Return the (X, Y) coordinate for the center point of the cell that contains the specified text.  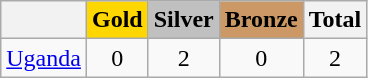
Uganda (44, 58)
Total (335, 20)
Gold (117, 20)
Silver (184, 20)
Bronze (261, 20)
